Determine the [x, y] coordinate at the center of the cell enclosing the given text.  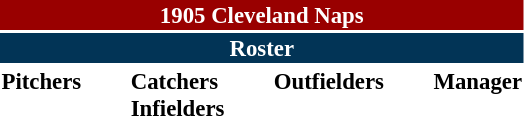
1905 Cleveland Naps [262, 15]
Roster [262, 48]
